Output the [X, Y] coordinate of the center of the cell containing the given text.  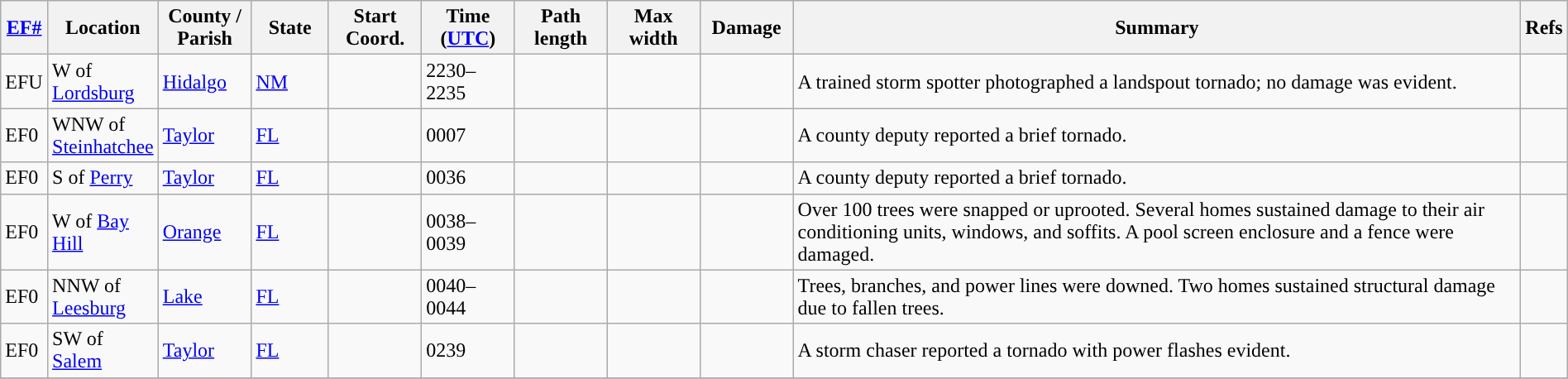
Location [103, 28]
A trained storm spotter photographed a landspout tornado; no damage was evident. [1157, 81]
County / Parish [205, 28]
Max width [653, 28]
Start Coord. [375, 28]
WNW of Steinhatchee [103, 136]
W of Lordsburg [103, 81]
S of Perry [103, 178]
SW of Salem [103, 351]
EF# [25, 28]
NM [289, 81]
Damage [746, 28]
Trees, branches, and power lines were downed. Two homes sustained structural damage due to fallen trees. [1157, 296]
0038–0039 [468, 232]
Refs [1544, 28]
0239 [468, 351]
Lake [205, 296]
W of Bay Hill [103, 232]
2230–2235 [468, 81]
Orange [205, 232]
EFU [25, 81]
Time (UTC) [468, 28]
State [289, 28]
Path length [561, 28]
A storm chaser reported a tornado with power flashes evident. [1157, 351]
0036 [468, 178]
0007 [468, 136]
NNW of Leesburg [103, 296]
Hidalgo [205, 81]
Summary [1157, 28]
0040–0044 [468, 296]
